Return the (x, y) coordinate for the center point of the cell that contains the specified text.  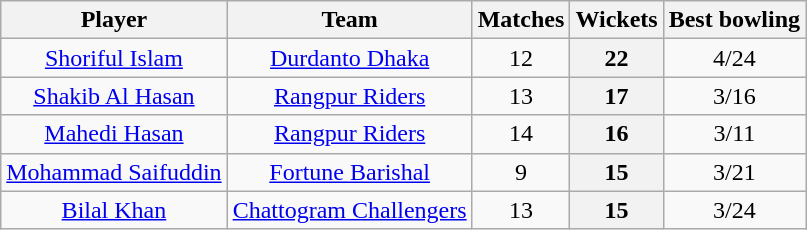
Team (350, 20)
Shakib Al Hasan (114, 96)
Best bowling (734, 20)
3/16 (734, 96)
Matches (521, 20)
14 (521, 134)
3/24 (734, 210)
Player (114, 20)
16 (616, 134)
17 (616, 96)
3/21 (734, 172)
Shoriful Islam (114, 58)
12 (521, 58)
Wickets (616, 20)
Bilal Khan (114, 210)
9 (521, 172)
Chattogram Challengers (350, 210)
22 (616, 58)
Mahedi Hasan (114, 134)
3/11 (734, 134)
4/24 (734, 58)
Fortune Barishal (350, 172)
Durdanto Dhaka (350, 58)
Mohammad Saifuddin (114, 172)
